Scan for the cell matching the given text and deliver its [x, y] coordinate at center. 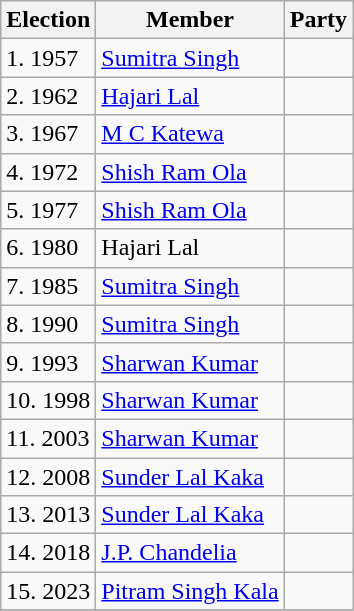
13. 2013 [48, 515]
Election [48, 20]
14. 2018 [48, 553]
5. 1977 [48, 210]
11. 2003 [48, 438]
12. 2008 [48, 477]
8. 1990 [48, 324]
4. 1972 [48, 172]
7. 1985 [48, 286]
10. 1998 [48, 400]
M C Katewa [190, 134]
Pitram Singh Kala [190, 591]
Party [318, 20]
Member [190, 20]
2. 1962 [48, 96]
1. 1957 [48, 58]
J.P. Chandelia [190, 553]
6. 1980 [48, 248]
3. 1967 [48, 134]
15. 2023 [48, 591]
9. 1993 [48, 362]
